Search for the cell housing the specified text and yield its (x, y) center coordinate. 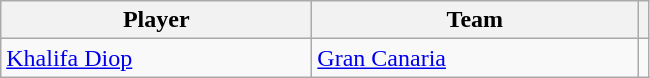
Player (156, 20)
Team (475, 20)
Khalifa Diop (156, 58)
Gran Canaria (475, 58)
